Pinpoint the cell where the given text exists, returning its (x, y) midpoint coordinate. 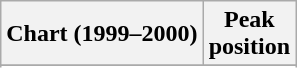
Peakposition (249, 34)
Chart (1999–2000) (102, 34)
